Determine the (x, y) coordinate at the center of the cell enclosing the given text.  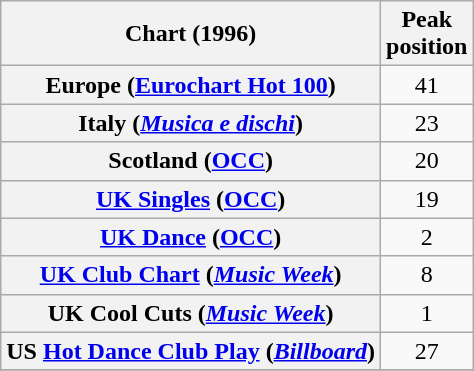
1 (427, 313)
Peakposition (427, 34)
8 (427, 275)
Europe (Eurochart Hot 100) (191, 85)
41 (427, 85)
UK Dance (OCC) (191, 237)
UK Singles (OCC) (191, 199)
UK Club Chart (Music Week) (191, 275)
20 (427, 161)
23 (427, 123)
US Hot Dance Club Play (Billboard) (191, 351)
19 (427, 199)
Chart (1996) (191, 34)
UK Cool Cuts (Music Week) (191, 313)
Scotland (OCC) (191, 161)
Italy (Musica e dischi) (191, 123)
2 (427, 237)
27 (427, 351)
